Extract the (x, y) coordinate from the center of the cell holding the provided text.  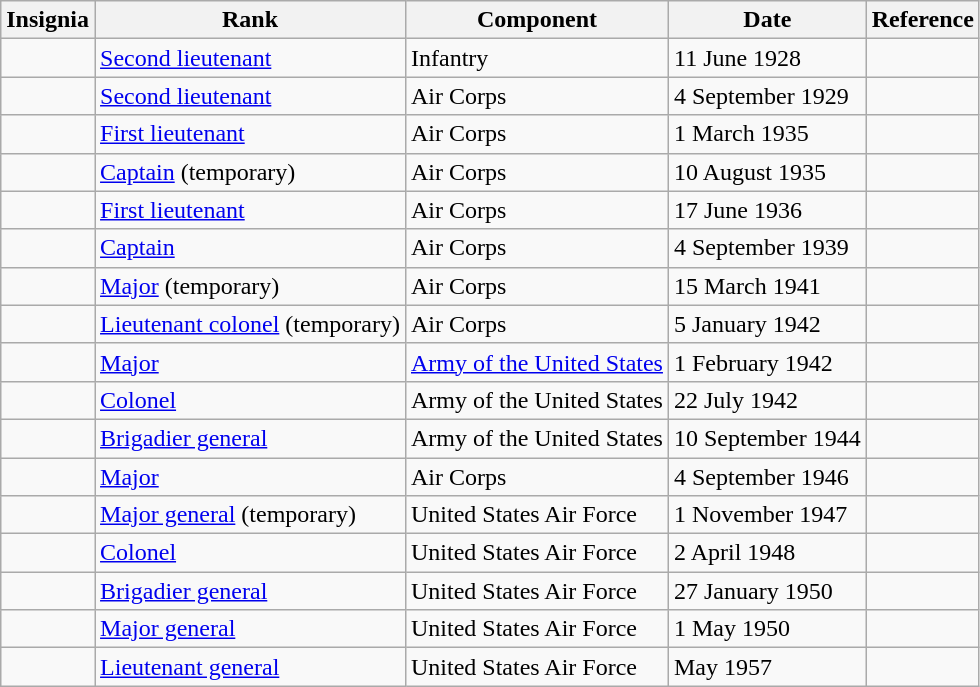
Infantry (536, 58)
4 September 1939 (767, 248)
Captain (250, 248)
15 March 1941 (767, 286)
Component (536, 20)
Lieutenant colonel (temporary) (250, 324)
4 September 1946 (767, 477)
4 September 1929 (767, 96)
1 May 1950 (767, 629)
11 June 1928 (767, 58)
27 January 1950 (767, 591)
Insignia (48, 20)
1 February 1942 (767, 362)
1 March 1935 (767, 134)
Major general (temporary) (250, 515)
Rank (250, 20)
5 January 1942 (767, 324)
2 April 1948 (767, 553)
Lieutenant general (250, 667)
1 November 1947 (767, 515)
May 1957 (767, 667)
10 September 1944 (767, 438)
10 August 1935 (767, 172)
17 June 1936 (767, 210)
Major general (250, 629)
Major (temporary) (250, 286)
22 July 1942 (767, 400)
Captain (temporary) (250, 172)
Reference (922, 20)
Date (767, 20)
